Provide the (x, y) coordinate of the cell's center where the given text is located.  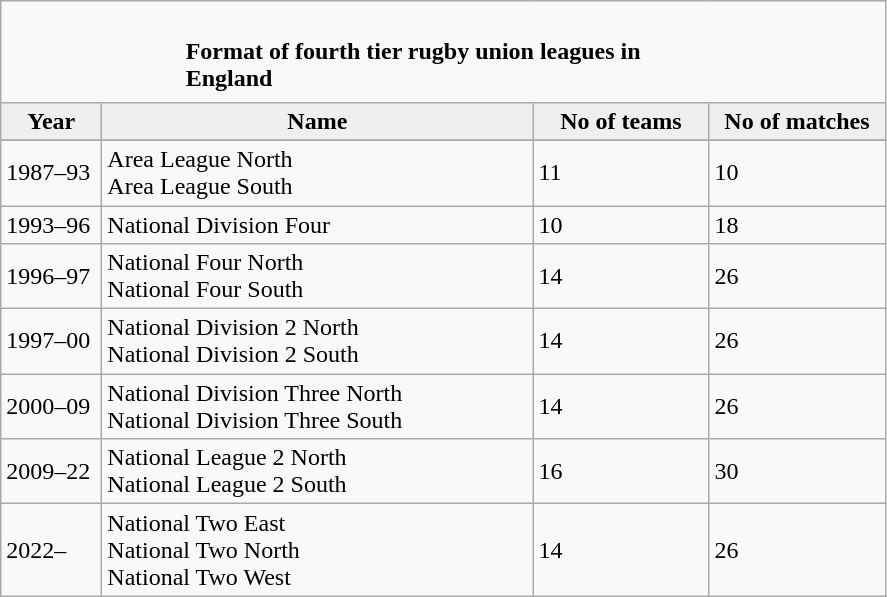
National Division Three NorthNational Division Three South (318, 406)
No of matches (797, 121)
18 (797, 225)
11 (621, 172)
1987–93 (52, 172)
National Division Four (318, 225)
National Division 2 NorthNational Division 2 South (318, 342)
National Four NorthNational Four South (318, 276)
1997–00 (52, 342)
2009–22 (52, 472)
National League 2 NorthNational League 2 South (318, 472)
No of teams (621, 121)
30 (797, 472)
1996–97 (52, 276)
2000–09 (52, 406)
Name (318, 121)
Area League NorthArea League South (318, 172)
16 (621, 472)
National Two EastNational Two NorthNational Two West (318, 550)
1993–96 (52, 225)
2022– (52, 550)
Year (52, 121)
